Capture the cell that displays the provided text and extract its (x, y) central coordinate. 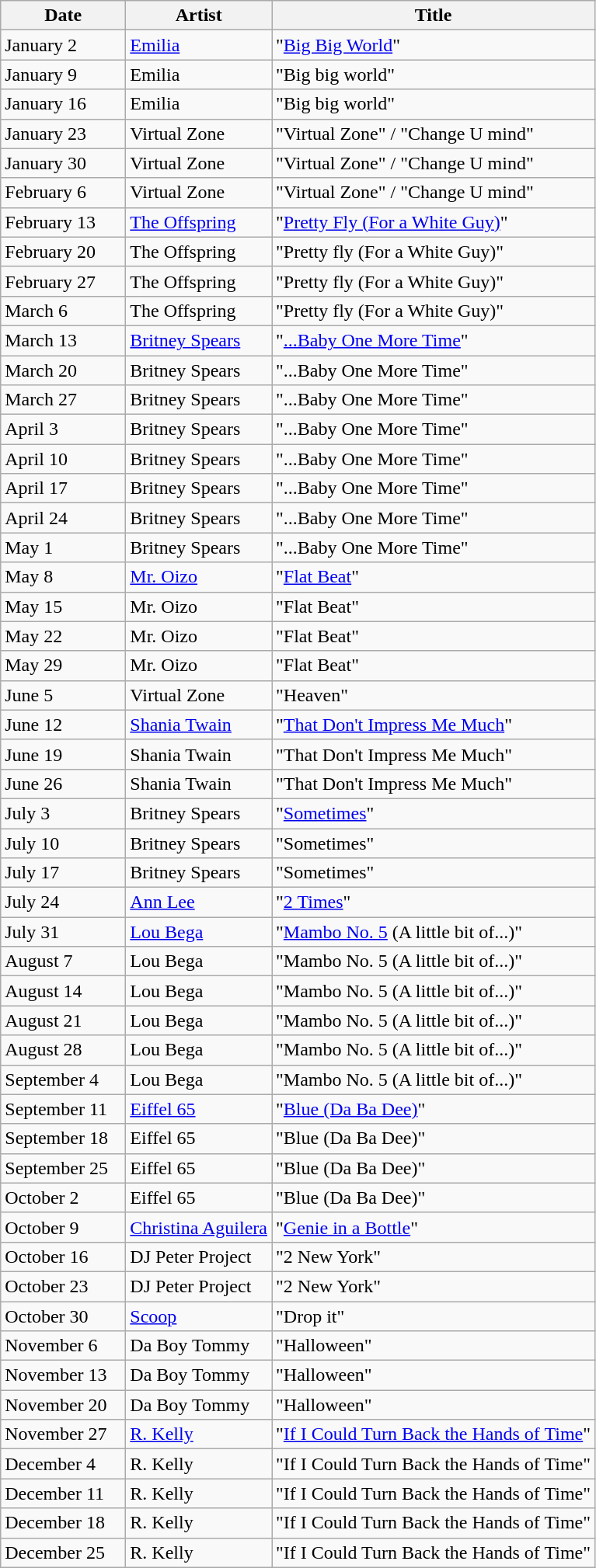
December 18 (64, 1523)
September 4 (64, 1080)
"Heaven" (434, 695)
March 6 (64, 311)
November 6 (64, 1346)
June 12 (64, 725)
August 28 (64, 1050)
"Genie in a Bottle" (434, 1227)
June 5 (64, 695)
November 20 (64, 1405)
February 27 (64, 281)
November 27 (64, 1434)
February 13 (64, 222)
October 23 (64, 1286)
May 8 (64, 577)
Title (434, 16)
March 20 (64, 370)
January 23 (64, 134)
August 14 (64, 991)
Christina Aguilera (199, 1227)
Ann Lee (199, 902)
December 25 (64, 1552)
October 2 (64, 1198)
December 11 (64, 1493)
January 30 (64, 163)
May 29 (64, 666)
Scoop (199, 1316)
June 19 (64, 754)
April 3 (64, 429)
"2 Times" (434, 902)
July 31 (64, 932)
"Pretty Fly (For a White Guy)" (434, 222)
December 4 (64, 1464)
July 10 (64, 843)
February 6 (64, 193)
Date (64, 16)
January 2 (64, 45)
January 9 (64, 75)
"Big Big World" (434, 45)
April 24 (64, 518)
April 17 (64, 488)
May 15 (64, 607)
February 20 (64, 252)
August 21 (64, 1020)
May 1 (64, 548)
July 17 (64, 873)
April 10 (64, 459)
March 27 (64, 400)
November 13 (64, 1375)
October 16 (64, 1257)
January 16 (64, 104)
Artist (199, 16)
September 11 (64, 1109)
July 3 (64, 813)
June 26 (64, 784)
August 7 (64, 961)
July 24 (64, 902)
May 22 (64, 636)
September 25 (64, 1168)
"Drop it" (434, 1316)
October 9 (64, 1227)
March 13 (64, 340)
September 18 (64, 1139)
October 30 (64, 1316)
